For the text-containing cell, return its midpoint in (x, y) coordinate format. 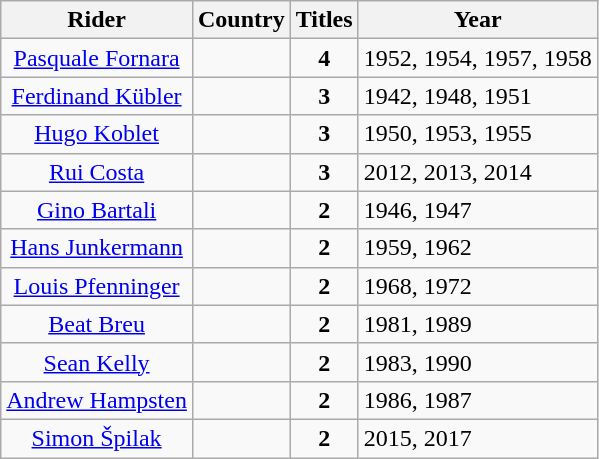
1942, 1948, 1951 (478, 96)
2012, 2013, 2014 (478, 172)
Simon Špilak (97, 438)
1952, 1954, 1957, 1958 (478, 58)
Country (241, 20)
Year (478, 20)
1946, 1947 (478, 210)
1983, 1990 (478, 362)
1950, 1953, 1955 (478, 134)
2015, 2017 (478, 438)
Sean Kelly (97, 362)
4 (324, 58)
Beat Breu (97, 324)
1959, 1962 (478, 248)
1986, 1987 (478, 400)
1968, 1972 (478, 286)
Gino Bartali (97, 210)
1981, 1989 (478, 324)
Titles (324, 20)
Hugo Koblet (97, 134)
Louis Pfenninger (97, 286)
Hans Junkermann (97, 248)
Rider (97, 20)
Ferdinand Kübler (97, 96)
Andrew Hampsten (97, 400)
Pasquale Fornara (97, 58)
Rui Costa (97, 172)
